Extract the (x, y) coordinate from the center of the cell holding the provided text.  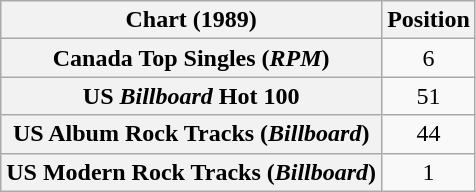
Chart (1989) (192, 20)
US Album Rock Tracks (Billboard) (192, 134)
US Billboard Hot 100 (192, 96)
US Modern Rock Tracks (Billboard) (192, 172)
44 (429, 134)
1 (429, 172)
Position (429, 20)
6 (429, 58)
51 (429, 96)
Canada Top Singles (RPM) (192, 58)
